Identify which cell holds the provided text, then report its (X, Y) central coordinate. 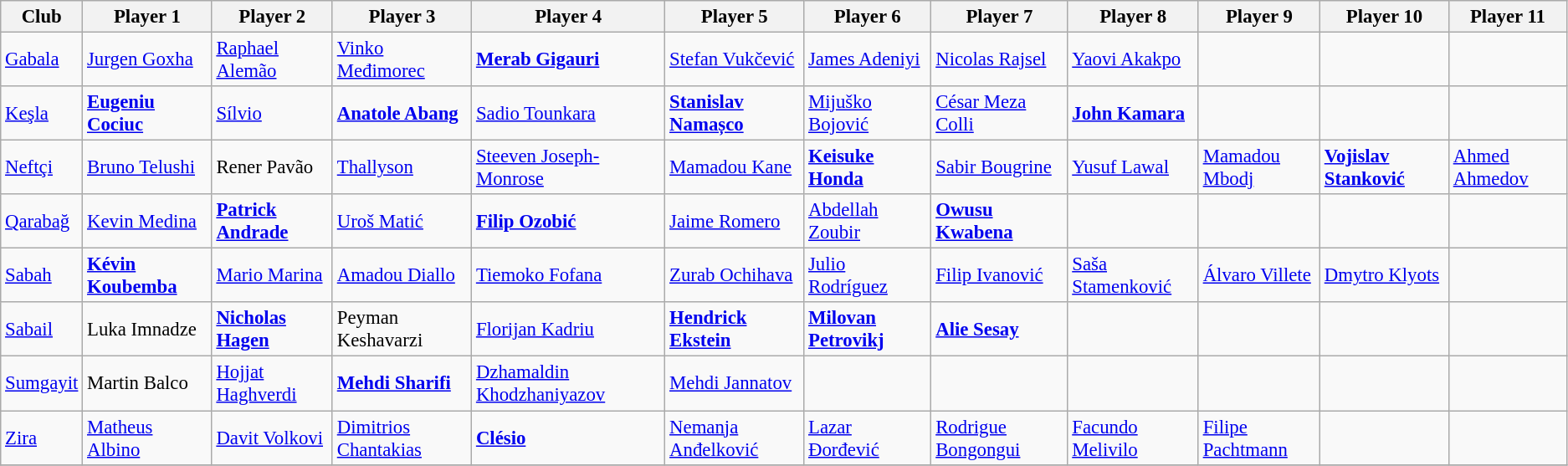
Nicholas Hagen (272, 330)
Filip Ozobić (569, 221)
César Meza Colli (999, 114)
Dzhamaldin Khodzhaniyazov (569, 383)
Raphael Alemão (272, 60)
Stanislav Namașco (735, 114)
Abdellah Zoubir (868, 221)
Player 10 (1384, 17)
Dmytro Klyots (1384, 276)
Ahmed Ahmedov (1508, 167)
Mario Marina (272, 276)
Eugeniu Cociuc (147, 114)
Player 4 (569, 17)
Filip Ivanović (999, 276)
Player 7 (999, 17)
Kévin Koubemba (147, 276)
Álvaro Villete (1258, 276)
Keisuke Honda (868, 167)
Kevin Medina (147, 221)
Player 9 (1258, 17)
Qarabağ (42, 221)
Stefan Vukčević (735, 60)
Steeven Joseph-Monrose (569, 167)
Club (42, 17)
Thallyson (402, 167)
Milovan Petrovikj (868, 330)
Zurab Ochihava (735, 276)
James Adeniyi (868, 60)
Tiemoko Fofana (569, 276)
Player 3 (402, 17)
Sumgayit (42, 383)
Dimitrios Chantakias (402, 438)
Merab Gigauri (569, 60)
Uroš Matić (402, 221)
Player 2 (272, 17)
Vinko Međimorec (402, 60)
Mehdi Sharifi (402, 383)
Zira (42, 438)
Yaovi Akakpo (1133, 60)
Mijuško Bojović (868, 114)
Nemanja Anđelković (735, 438)
Amadou Diallo (402, 276)
Lazar Đorđević (868, 438)
Sadio Tounkara (569, 114)
Player 8 (1133, 17)
Julio Rodríguez (868, 276)
Jaime Romero (735, 221)
Vojislav Stanković (1384, 167)
Facundo Melivilo (1133, 438)
Clésio (569, 438)
Jurgen Goxha (147, 60)
Patrick Andrade (272, 221)
Filipe Pachtmann (1258, 438)
Florijan Kadriu (569, 330)
Nicolas Rajsel (999, 60)
Hendrick Ekstein (735, 330)
Saša Stamenković (1133, 276)
Gabala (42, 60)
Alie Sesay (999, 330)
Keşla (42, 114)
Bruno Telushi (147, 167)
Mamadou Mbodj (1258, 167)
Player 6 (868, 17)
Peyman Keshavarzi (402, 330)
Matheus Albino (147, 438)
Player 1 (147, 17)
Neftçi (42, 167)
Rener Pavão (272, 167)
Sabail (42, 330)
Mehdi Jannatov (735, 383)
Davit Volkovi (272, 438)
Hojjat Haghverdi (272, 383)
Owusu Kwabena (999, 221)
Player 11 (1508, 17)
Sabah (42, 276)
Yusuf Lawal (1133, 167)
Martin Balco (147, 383)
Sílvio (272, 114)
Mamadou Kane (735, 167)
Luka Imnadze (147, 330)
Player 5 (735, 17)
Rodrigue Bongongui (999, 438)
John Kamara (1133, 114)
Anatole Abang (402, 114)
Sabir Bougrine (999, 167)
